Identify which cell holds the provided text, then report its (X, Y) central coordinate. 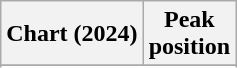
Peakposition (189, 34)
Chart (2024) (72, 34)
